Search for the cell housing the specified text and yield its [X, Y] center coordinate. 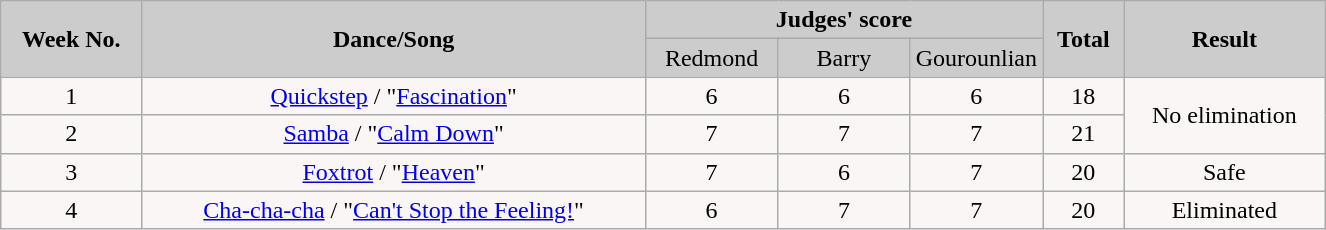
Samba / "Calm Down" [394, 134]
Quickstep / "Fascination" [394, 96]
No elimination [1224, 115]
Eliminated [1224, 210]
3 [72, 172]
Gourounlian [976, 58]
Redmond [711, 58]
2 [72, 134]
Cha-cha-cha / "Can't Stop the Feeling!" [394, 210]
Safe [1224, 172]
1 [72, 96]
18 [1083, 96]
Judges' score [844, 20]
Result [1224, 39]
Barry [844, 58]
Foxtrot / "Heaven" [394, 172]
Total [1083, 39]
Dance/Song [394, 39]
21 [1083, 134]
Week No. [72, 39]
4 [72, 210]
